For the text-containing cell, return its midpoint in (X, Y) coordinate format. 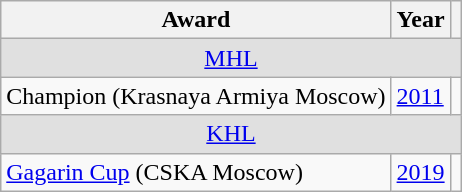
2019 (420, 172)
2011 (420, 96)
Year (420, 20)
MHL (231, 58)
Champion (Krasnaya Armiya Moscow) (196, 96)
KHL (231, 134)
Gagarin Cup (CSKA Moscow) (196, 172)
Award (196, 20)
